From the cell containing the given text, extract its center point as (X, Y) coordinate. 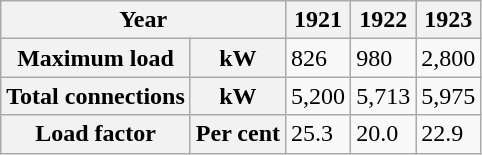
1921 (318, 20)
5,200 (318, 96)
Maximum load (96, 58)
5,975 (448, 96)
Per cent (238, 134)
1923 (448, 20)
1922 (384, 20)
20.0 (384, 134)
25.3 (318, 134)
5,713 (384, 96)
Load factor (96, 134)
Year (144, 20)
2,800 (448, 58)
22.9 (448, 134)
Total connections (96, 96)
826 (318, 58)
980 (384, 58)
